From the cell containing the given text, extract its center point as (x, y) coordinate. 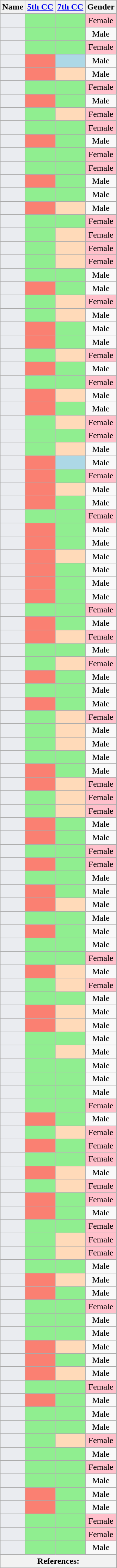
7th CC (70, 7)
Name (13, 7)
5th CC (40, 7)
Gender (101, 7)
References: (58, 1561)
